Output the (x, y) coordinate of the center of the cell containing the given text.  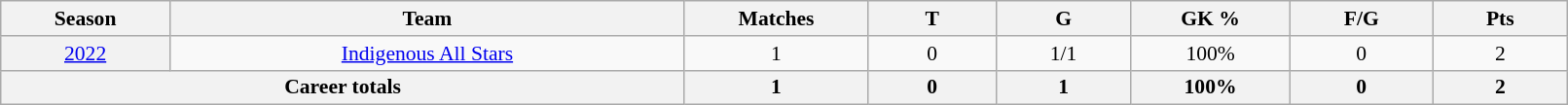
Indigenous All Stars (426, 53)
G (1064, 18)
Season (86, 18)
GK % (1210, 18)
Career totals (343, 87)
Pts (1501, 18)
Matches (776, 18)
F/G (1362, 18)
T (932, 18)
1/1 (1064, 53)
Team (426, 18)
2022 (86, 53)
